Detect which cell encompasses the target text, then output its [X, Y] center coordinate. 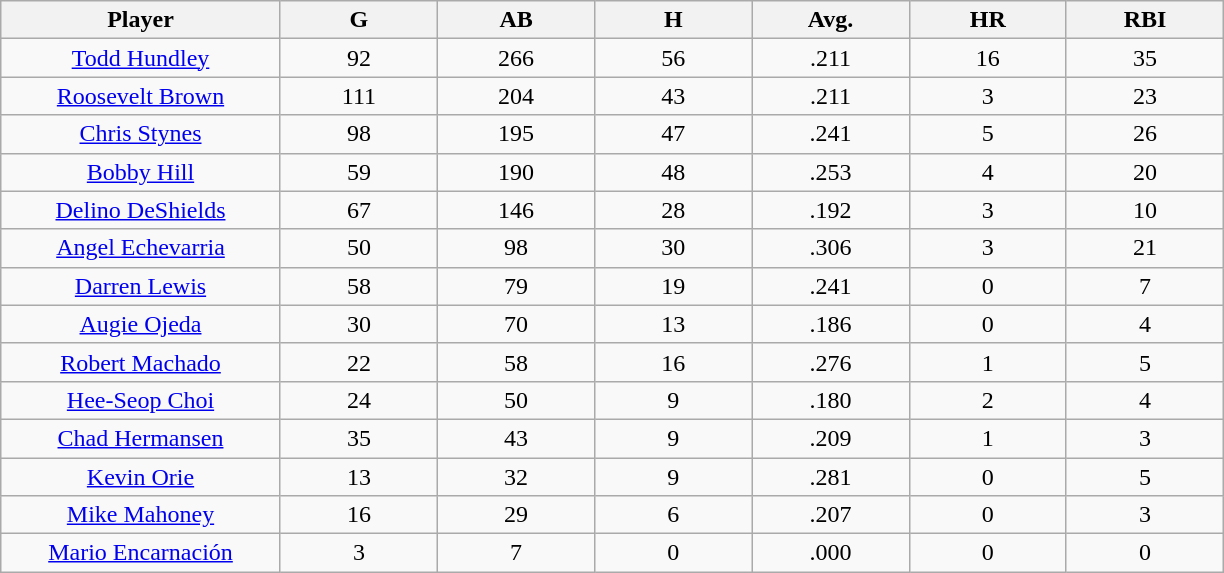
67 [358, 210]
G [358, 20]
79 [516, 286]
24 [358, 400]
48 [674, 172]
190 [516, 172]
Hee-Seop Choi [141, 400]
195 [516, 134]
59 [358, 172]
.192 [830, 210]
Kevin Orie [141, 477]
.180 [830, 400]
Mario Encarnación [141, 553]
10 [1144, 210]
Angel Echevarria [141, 248]
20 [1144, 172]
RBI [1144, 20]
111 [358, 96]
.306 [830, 248]
6 [674, 515]
22 [358, 362]
.276 [830, 362]
AB [516, 20]
.209 [830, 438]
19 [674, 286]
70 [516, 324]
.281 [830, 477]
H [674, 20]
21 [1144, 248]
Player [141, 20]
28 [674, 210]
29 [516, 515]
Mike Mahoney [141, 515]
56 [674, 58]
Roosevelt Brown [141, 96]
204 [516, 96]
32 [516, 477]
Todd Hundley [141, 58]
47 [674, 134]
Bobby Hill [141, 172]
Chad Hermansen [141, 438]
.207 [830, 515]
.186 [830, 324]
Avg. [830, 20]
Augie Ojeda [141, 324]
.000 [830, 553]
266 [516, 58]
.253 [830, 172]
146 [516, 210]
Darren Lewis [141, 286]
2 [988, 400]
Delino DeShields [141, 210]
92 [358, 58]
26 [1144, 134]
23 [1144, 96]
Chris Stynes [141, 134]
Robert Machado [141, 362]
HR [988, 20]
